Provide the (X, Y) coordinate of the cell's center where the given text is located.  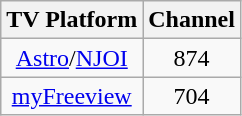
874 (192, 58)
Astro/NJOI (72, 58)
myFreeview (72, 96)
704 (192, 96)
TV Platform (72, 20)
Channel (192, 20)
